Locate the cell with the specified text and output its (X, Y) center coordinate. 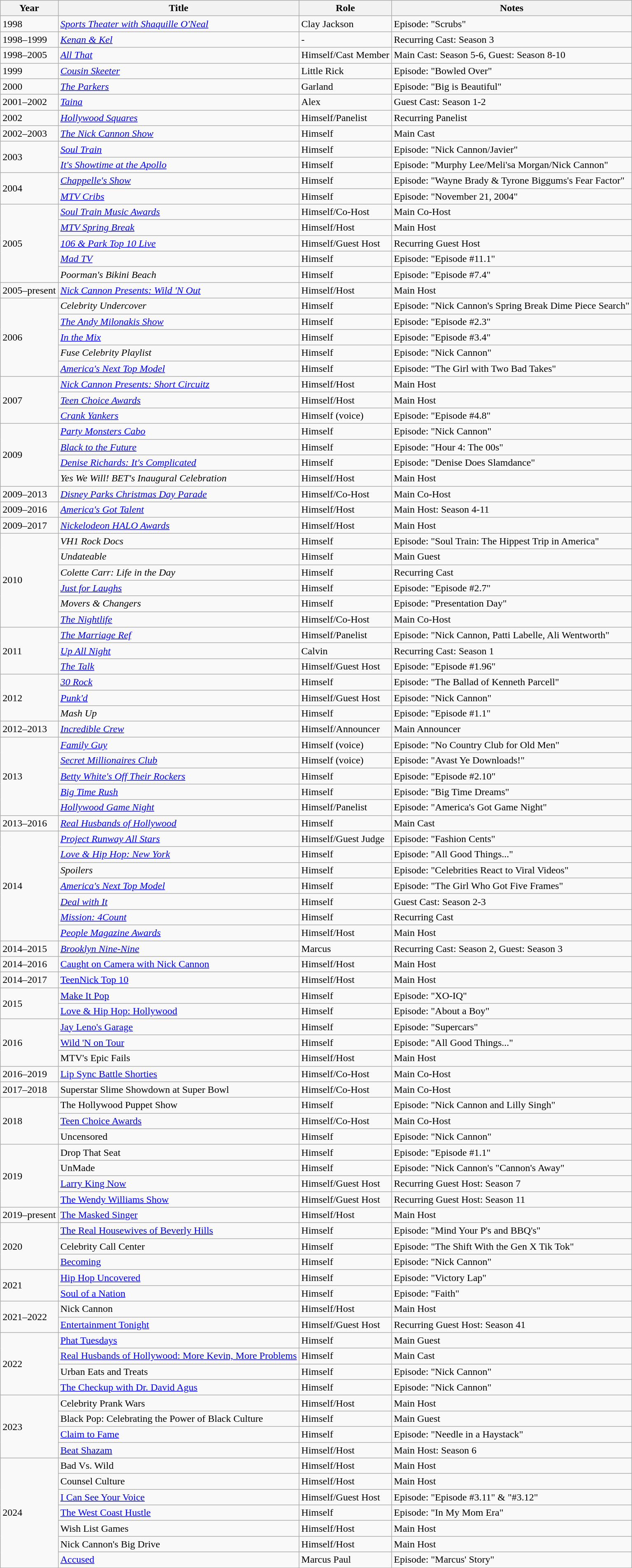
Celebrity Call Center (179, 1246)
Soul Train Music Awards (179, 212)
Undateable (179, 557)
Title (179, 8)
2012–2013 (29, 729)
Episode: "No Country Club for Old Men" (512, 745)
Cousin Skeeter (179, 71)
Episode: "Episode #4.8" (512, 415)
2014–2016 (29, 964)
Counsel Culture (179, 1482)
Recurring Guest Host: Season 7 (512, 1183)
2000 (29, 86)
2009–2017 (29, 525)
2012 (29, 698)
It's Showtime at the Apollo (179, 165)
Episode: "In My Mom Era" (512, 1513)
Mission: 4Count (179, 917)
Recurring Guest Host: Season 41 (512, 1325)
Episode: "Episode #2.7" (512, 588)
Kenan & Kel (179, 40)
Up All Night (179, 651)
Episode: "Presentation Day" (512, 604)
Episode: "Episode #1.96" (512, 666)
2009 (29, 455)
Hollywood Squares (179, 118)
VH1 Rock Docs (179, 541)
Hip Hop Uncovered (179, 1278)
30 Rock (179, 682)
In the Mix (179, 337)
Mash Up (179, 714)
Lip Sync Battle Shorties (179, 1074)
Year (29, 8)
Episode: "Episode #11.1" (512, 259)
Crank Yankers (179, 415)
Episode: "Nick Cannon and Lilly Singh" (512, 1105)
Urban Eats and Treats (179, 1372)
The Parkers (179, 86)
Black Pop: Celebrating the Power of Black Culture (179, 1419)
2007 (29, 400)
Role (346, 8)
Episode: "Supercars" (512, 1027)
Superstar Slime Showdown at Super Bowl (179, 1090)
Project Runway All Stars (179, 839)
Main Host: Season 4-11 (512, 510)
Main Cast: Season 5-6, Guest: Season 8-10 (512, 55)
The Checkup with Dr. David Agus (179, 1387)
2006 (29, 337)
Black to the Future (179, 447)
Sports Theater with Shaquille O'Neal (179, 24)
Notes (512, 8)
- (346, 40)
Main Announcer (512, 729)
The Talk (179, 666)
The West Coast Hustle (179, 1513)
Main Host: Season 6 (512, 1450)
Recurring Guest Host: Season 11 (512, 1199)
Episode: "The Girl Who Got Five Frames" (512, 886)
MTV Spring Break (179, 228)
Marcus Paul (346, 1560)
Episode: "About a Boy" (512, 1011)
2021–2022 (29, 1317)
2013–2016 (29, 823)
Big Time Rush (179, 792)
2016 (29, 1043)
2011 (29, 651)
2001–2002 (29, 102)
Episode: "Soul Train: The Hippest Trip in America" (512, 541)
Soul Train (179, 149)
Nick Cannon Presents: Wild 'N Out (179, 290)
Episode: "Big Time Dreams" (512, 792)
UnMade (179, 1168)
Nick Cannon's Big Drive (179, 1544)
Himself/Announcer (346, 729)
Party Monsters Cabo (179, 431)
Episode: "Celebrities React to Viral Videos" (512, 870)
2015 (29, 1003)
Wish List Games (179, 1528)
2024 (29, 1513)
2010 (29, 580)
Spoilers (179, 870)
Episode: "America's Got Game Night" (512, 807)
Episode: "Episode #2.10" (512, 776)
Nick Cannon (179, 1309)
2022 (29, 1364)
2014 (29, 886)
Alex (346, 102)
The Nightlife (179, 619)
2019–present (29, 1215)
Nick Cannon Presents: Short Circuitz (179, 384)
Episode: "Fashion Cents" (512, 839)
Episode: "Marcus' Story" (512, 1560)
2017–2018 (29, 1090)
2019 (29, 1176)
Yes We Will! BET's Inaugural Celebration (179, 478)
Beat Shazam (179, 1450)
Episode: "Faith" (512, 1293)
Recurring Panelist (512, 118)
Love & Hip Hop: New York (179, 854)
Episode: "Big is Beautiful" (512, 86)
The Nick Cannon Show (179, 133)
Episode: "Victory Lap" (512, 1278)
Episode: "Nick Cannon, Patti Labelle, Ali Wentworth" (512, 635)
The Marriage Ref (179, 635)
Soul of a Nation (179, 1293)
Episode: "Nick Cannon's Spring Break Dime Piece Search" (512, 306)
The Andy Milonakis Show (179, 322)
Episode: "Bowled Over" (512, 71)
Recurring Cast: Season 3 (512, 40)
Episode: "Mind Your P's and BBQ's" (512, 1231)
Make It Pop (179, 996)
Mad TV (179, 259)
Movers & Changers (179, 604)
Hollywood Game Night (179, 807)
Phat Tuesdays (179, 1340)
Poorman's Bikini Beach (179, 275)
Denise Richards: It's Complicated (179, 463)
2009–2016 (29, 510)
America's Got Talent (179, 510)
1998–2005 (29, 55)
The Masked Singer (179, 1215)
2009–2013 (29, 494)
Punk'd (179, 698)
Himself/Cast Member (346, 55)
Deal with It (179, 901)
Episode: "The Girl with Two Bad Takes" (512, 369)
Bad Vs. Wild (179, 1466)
Entertainment Tonight (179, 1325)
2004 (29, 188)
Disney Parks Christmas Day Parade (179, 494)
Episode: "The Ballad of Kenneth Parcell" (512, 682)
Celebrity Prank Wars (179, 1403)
Love & Hip Hop: Hollywood (179, 1011)
2003 (29, 157)
Brooklyn Nine-Nine (179, 948)
TeenNick Top 10 (179, 980)
Incredible Crew (179, 729)
Betty White's Off Their Rockers (179, 776)
Secret Millionaires Club (179, 761)
Episode: "Episode #7.4" (512, 275)
2020 (29, 1246)
Episode: "Avast Ye Downloads!" (512, 761)
Taina (179, 102)
Accused (179, 1560)
Family Guy (179, 745)
Recurring Cast: Season 1 (512, 651)
Calvin (346, 651)
The Wendy Williams Show (179, 1199)
Colette Carr: Life in the Day (179, 572)
Real Husbands of Hollywood (179, 823)
MTV Cribs (179, 196)
Episode: "Denise Does Slamdance" (512, 463)
2013 (29, 776)
Episode: "Episode #2.3" (512, 322)
Caught on Camera with Nick Cannon (179, 964)
I Can See Your Voice (179, 1497)
Celebrity Undercover (179, 306)
Claim to Fame (179, 1434)
2023 (29, 1426)
Episode: "Nick Cannon/Javier" (512, 149)
Episode: "Wayne Brady & Tyrone Biggums's Fear Factor" (512, 180)
2021 (29, 1286)
Clay Jackson (346, 24)
Marcus (346, 948)
Episode: "Episode #3.11" & "#3.12" (512, 1497)
Fuse Celebrity Playlist (179, 353)
Nickelodeon HALO Awards (179, 525)
Guest Cast: Season 2-3 (512, 901)
Uncensored (179, 1136)
Episode: "November 21, 2004" (512, 196)
106 & Park Top 10 Live (179, 243)
All That (179, 55)
People Magazine Awards (179, 933)
2014–2015 (29, 948)
Jay Leno's Garage (179, 1027)
Guest Cast: Season 1-2 (512, 102)
Recurring Guest Host (512, 243)
2014–2017 (29, 980)
2005 (29, 243)
Episode: "The Shift With the Gen X Tik Tok" (512, 1246)
Episode: "Needle in a Haystack" (512, 1434)
Wild 'N on Tour (179, 1043)
Little Rick (346, 71)
1999 (29, 71)
Drop That Seat (179, 1152)
Larry King Now (179, 1183)
Himself/Guest Judge (346, 839)
The Hollywood Puppet Show (179, 1105)
Episode: "Scrubs" (512, 24)
Real Husbands of Hollywood: More Kevin, More Problems (179, 1356)
1998–1999 (29, 40)
Chappelle's Show (179, 180)
The Real Housewives of Beverly Hills (179, 1231)
2002 (29, 118)
Episode: "XO-IQ" (512, 996)
Just for Laughs (179, 588)
Episode: "Episode #3.4" (512, 337)
Episode: "Hour 4: The 00s" (512, 447)
2005–present (29, 290)
MTV's Epic Fails (179, 1058)
Garland (346, 86)
2018 (29, 1121)
Episode: "Murphy Lee/Meli'sa Morgan/Nick Cannon" (512, 165)
Becoming (179, 1262)
2016–2019 (29, 1074)
1998 (29, 24)
2002–2003 (29, 133)
Episode: "Nick Cannon's "Cannon's Away" (512, 1168)
Recurring Cast: Season 2, Guest: Season 3 (512, 948)
